Find where the given text appears and provide that cell's center as (X, Y) coordinate. 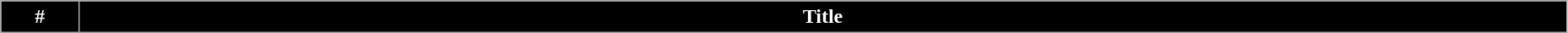
# (40, 17)
Title (823, 17)
